Return the (x, y) coordinate for the center point of the cell that contains the specified text.  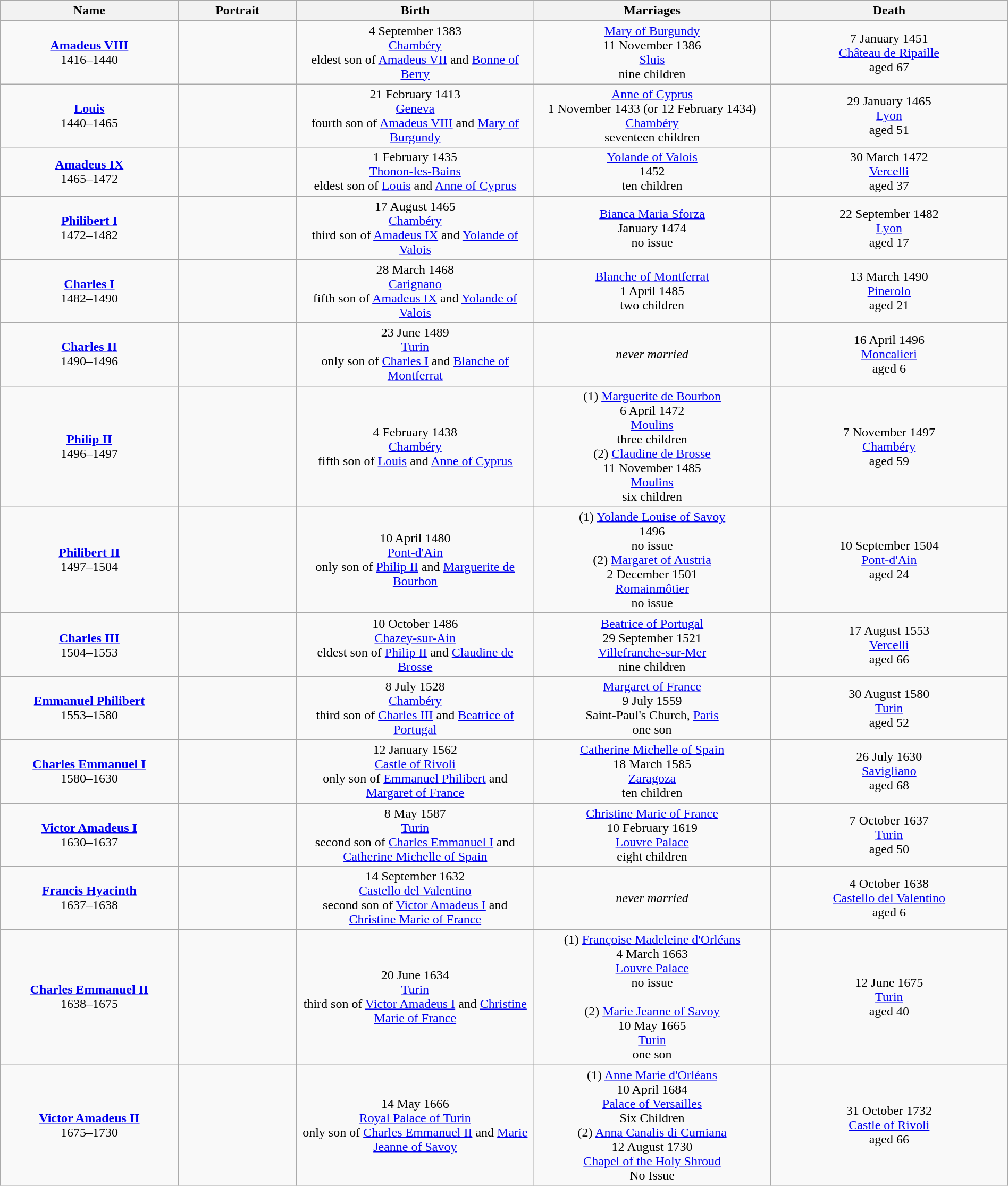
28 March 1468Carignanofifth son of Amadeus IX and Yolande of Valois (415, 291)
17 August 1553Vercelliaged 66 (889, 644)
Victor Amadeus I1630–1637 (89, 835)
14 September 1632Castello del Valentinosecond son of Victor Amadeus I and Christine Marie of France (415, 898)
4 February 1438Chambéryfifth son of Louis and Anne of Cyprus (415, 447)
(1) Françoise Madeleine d'Orléans4 March 1663Louvre Palaceno issue(2) Marie Jeanne of Savoy10 May 1665Turinone son (652, 997)
Beatrice of Portugal29 September 1521Villefranche-sur-Mernine children (652, 644)
Death (889, 11)
7 November 1497Chambéryaged 59 (889, 447)
Amadeus VIII1416–1440 (89, 52)
30 August 1580Turinaged 52 (889, 708)
12 June 1675Turinaged 40 (889, 997)
Blanche of Montferrat1 April 1485two children (652, 291)
Anne of Cyprus1 November 1433 (or 12 February 1434)Chambéryseventeen children (652, 116)
Marriages (652, 11)
(1) Anne Marie d'Orléans10 April 1684Palace of VersaillesSix Children(2) Anna Canalis di Cumiana12 August 1730Chapel of the Holy ShroudNo Issue (652, 1125)
13 March 1490Pineroloaged 21 (889, 291)
20 June 1634Turinthird son of Victor Amadeus I and Christine Marie of France (415, 997)
26 July 1630Saviglianoaged 68 (889, 771)
29 January 1465Lyonaged 51 (889, 116)
Victor Amadeus II1675–1730 (89, 1125)
Birth (415, 11)
(1) Yolande Louise of Savoy1496no issue(2) Margaret of Austria2 December 1501Romainmôtierno issue (652, 560)
Emmanuel Philibert1553–1580 (89, 708)
Charles III1504–1553 (89, 644)
21 February 1413Genevafourth son of Amadeus VIII and Mary of Burgundy (415, 116)
7 October 1637Turinaged 50 (889, 835)
Philibert II1497–1504 (89, 560)
22 September 1482Lyonaged 17 (889, 228)
30 March 1472Vercelliaged 37 (889, 172)
16 April 1496Moncalieriaged 6 (889, 354)
Christine Marie of France10 February 1619Louvre Palaceeight children (652, 835)
1 February 1435Thonon-les-Bainseldest son of Louis and Anne of Cyprus (415, 172)
8 May 1587Turinsecond son of Charles Emmanuel I and Catherine Michelle of Spain (415, 835)
10 April 1480Pont-d'Ainonly son of Philip II and Marguerite de Bourbon (415, 560)
12 January 1562Castle of Rivolionly son of Emmanuel Philibert and Margaret of France (415, 771)
Charles Emmanuel II1638–1675 (89, 997)
Philip II1496–1497 (89, 447)
8 July 1528Chambérythird son of Charles III and Beatrice of Portugal (415, 708)
(1) Marguerite de Bourbon6 April 1472Moulinsthree children(2) Claudine de Brosse11 November 1485Moulinssix children (652, 447)
Yolande of Valois1452ten children (652, 172)
Philibert I1472–1482 (89, 228)
Louis1440–1465 (89, 116)
4 September 1383Chambéryeldest son of Amadeus VII and Bonne of Berry (415, 52)
Bianca Maria SforzaJanuary 1474no issue (652, 228)
Mary of Burgundy11 November 1386Sluisnine children (652, 52)
14 May 1666Royal Palace of Turinonly son of Charles Emmanuel II and Marie Jeanne of Savoy (415, 1125)
Amadeus IX1465–1472 (89, 172)
4 October 1638Castello del Valentinoaged 6 (889, 898)
23 June 1489Turinonly son of Charles I and Blanche of Montferrat (415, 354)
Charles Emmanuel I1580–1630 (89, 771)
Catherine Michelle of Spain18 March 1585Zaragozaten children (652, 771)
10 September 1504Pont-d'Ainaged 24 (889, 560)
Charles I1482–1490 (89, 291)
10 October 1486Chazey-sur-Aineldest son of Philip II and Claudine de Brosse (415, 644)
Margaret of France9 July 1559Saint-Paul's Church, Parisone son (652, 708)
Charles II1490–1496 (89, 354)
31 October 1732Castle of Rivoliaged 66 (889, 1125)
7 January 1451Château de Ripaille aged 67 (889, 52)
Francis Hyacinth1637–1638 (89, 898)
17 August 1465Chambérythird son of Amadeus IX and Yolande of Valois (415, 228)
Portrait (237, 11)
Name (89, 11)
